Determine the (X, Y) coordinate at the center of the cell enclosing the given text.  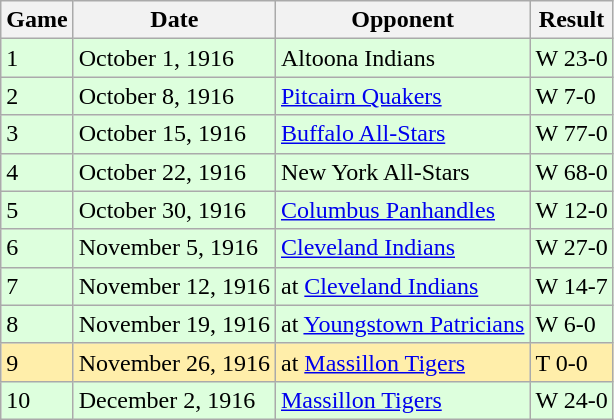
Opponent (402, 20)
W 27-0 (572, 248)
Game (37, 20)
October 30, 1916 (174, 210)
W 24-0 (572, 400)
November 12, 1916 (174, 286)
Result (572, 20)
New York All-Stars (402, 172)
W 14-7 (572, 286)
October 15, 1916 (174, 134)
7 (37, 286)
5 (37, 210)
October 22, 1916 (174, 172)
at Youngstown Patricians (402, 324)
2 (37, 96)
October 8, 1916 (174, 96)
8 (37, 324)
at Massillon Tigers (402, 362)
T 0-0 (572, 362)
Pitcairn Quakers (402, 96)
6 (37, 248)
December 2, 1916 (174, 400)
1 (37, 58)
Columbus Panhandles (402, 210)
4 (37, 172)
Cleveland Indians (402, 248)
at Cleveland Indians (402, 286)
W 12-0 (572, 210)
W 6-0 (572, 324)
10 (37, 400)
Massillon Tigers (402, 400)
9 (37, 362)
October 1, 1916 (174, 58)
November 26, 1916 (174, 362)
W 68-0 (572, 172)
Altoona Indians (402, 58)
W 7-0 (572, 96)
W 23-0 (572, 58)
3 (37, 134)
November 19, 1916 (174, 324)
November 5, 1916 (174, 248)
W 77-0 (572, 134)
Buffalo All-Stars (402, 134)
Date (174, 20)
